Capture the cell that displays the provided text and extract its [x, y] central coordinate. 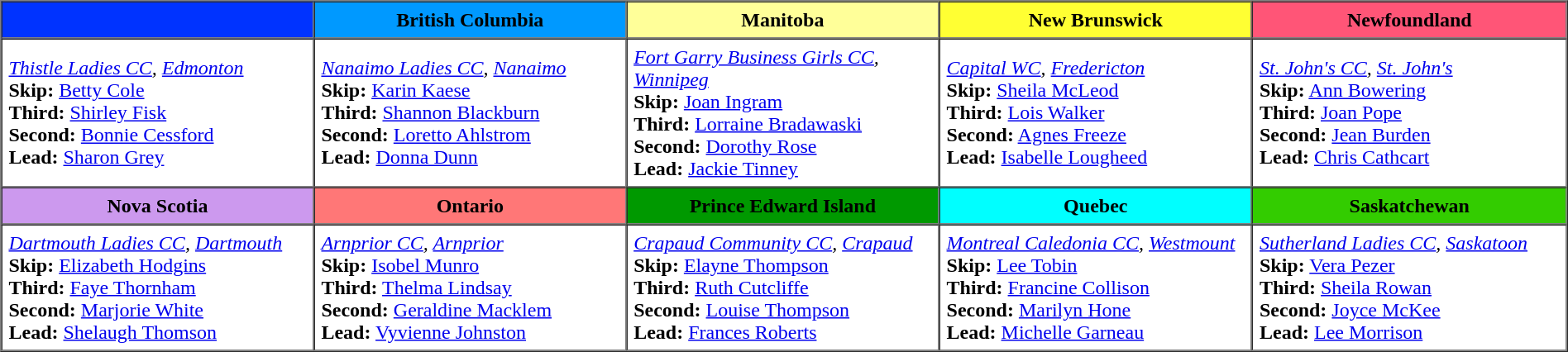
New Brunswick [1096, 20]
Crapaud Community CC, CrapaudSkip: Elayne Thompson Third: Ruth Cutcliffe Second: Louise Thompson Lead: Frances Roberts [782, 288]
Newfoundland [1409, 20]
Manitoba [782, 20]
Ontario [470, 205]
Fort Garry Business Girls CC, WinnipegSkip: Joan Ingram Third: Lorraine Bradawaski Second: Dorothy Rose Lead: Jackie Tinney [782, 112]
British Columbia [470, 20]
Saskatchewan [1409, 205]
Arnprior CC, ArnpriorSkip: Isobel Munro Third: Thelma Lindsay Second: Geraldine Macklem Lead: Vyvienne Johnston [470, 288]
Nova Scotia [158, 205]
Quebec [1096, 205]
Prince Edward Island [782, 205]
Montreal Caledonia CC, WestmountSkip: Lee Tobin Third: Francine Collison Second: Marilyn Hone Lead: Michelle Garneau [1096, 288]
Sutherland Ladies CC, SaskatoonSkip: Vera Pezer Third: Sheila Rowan Second: Joyce McKee Lead: Lee Morrison [1409, 288]
St. John's CC, St. John'sSkip: Ann Bowering Third: Joan Pope Second: Jean Burden Lead: Chris Cathcart [1409, 112]
Dartmouth Ladies CC, DartmouthSkip: Elizabeth Hodgins Third: Faye Thornham Second: Marjorie White Lead: Shelaugh Thomson [158, 288]
Thistle Ladies CC, EdmontonSkip: Betty Cole Third: Shirley Fisk Second: Bonnie Cessford Lead: Sharon Grey [158, 112]
Capital WC, FrederictonSkip: Sheila McLeod Third: Lois Walker Second: Agnes Freeze Lead: Isabelle Lougheed [1096, 112]
Nanaimo Ladies CC, NanaimoSkip: Karin Kaese Third: Shannon Blackburn Second: Loretto Ahlstrom Lead: Donna Dunn [470, 112]
